Scan for the cell matching the given text and deliver its [x, y] coordinate at center. 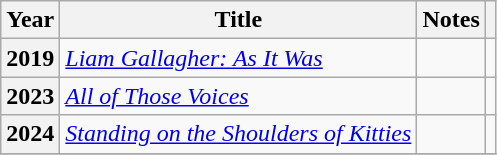
All of Those Voices [238, 96]
2019 [30, 58]
Notes [451, 20]
Title [238, 20]
Standing on the Shoulders of Kitties [238, 134]
2023 [30, 96]
2024 [30, 134]
Year [30, 20]
Liam Gallagher: As It Was [238, 58]
